Identify which cell holds the provided text, then report its [x, y] central coordinate. 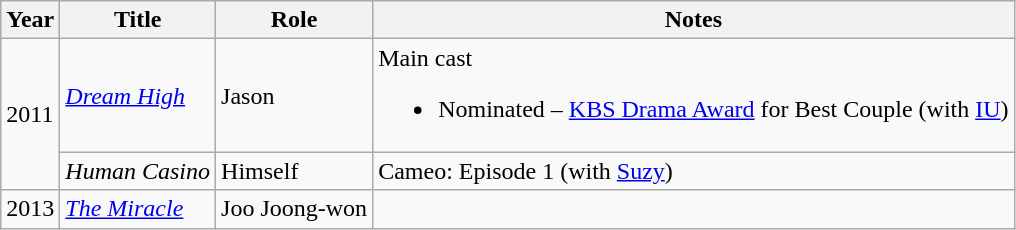
Himself [294, 171]
Notes [694, 20]
Dream High [138, 96]
Cameo: Episode 1 (with Suzy) [694, 171]
Jason [294, 96]
Role [294, 20]
The Miracle [138, 209]
Human Casino [138, 171]
Main castNominated – KBS Drama Award for Best Couple (with IU) [694, 96]
2013 [30, 209]
Joo Joong-won [294, 209]
Year [30, 20]
2011 [30, 114]
Title [138, 20]
